Scan for the cell matching the given text and deliver its (X, Y) coordinate at center. 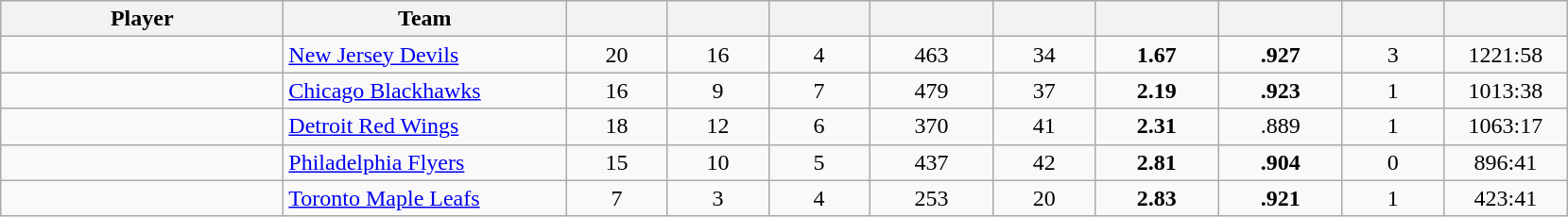
34 (1043, 55)
10 (718, 162)
Chicago Blackhawks (425, 91)
2.31 (1157, 126)
41 (1043, 126)
.923 (1280, 91)
New Jersey Devils (425, 55)
1.67 (1157, 55)
479 (932, 91)
253 (932, 198)
.889 (1280, 126)
37 (1043, 91)
463 (932, 55)
2.19 (1157, 91)
1013:38 (1505, 91)
423:41 (1505, 198)
2.83 (1157, 198)
.904 (1280, 162)
15 (616, 162)
2.81 (1157, 162)
1221:58 (1505, 55)
Detroit Red Wings (425, 126)
9 (718, 91)
896:41 (1505, 162)
Philadelphia Flyers (425, 162)
.927 (1280, 55)
Player (142, 19)
Team (425, 19)
370 (932, 126)
12 (718, 126)
18 (616, 126)
1063:17 (1505, 126)
5 (818, 162)
42 (1043, 162)
Toronto Maple Leafs (425, 198)
437 (932, 162)
0 (1393, 162)
6 (818, 126)
.921 (1280, 198)
